Return (x, y) of the center of cell containing provided text 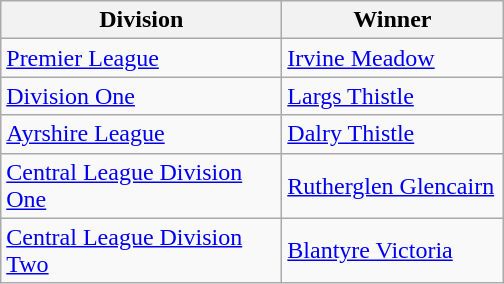
Winner (392, 20)
Ayrshire League (142, 134)
Largs Thistle (392, 96)
Division One (142, 96)
Dalry Thistle (392, 134)
Blantyre Victoria (392, 250)
Rutherglen Glencairn (392, 186)
Premier League (142, 58)
Central League Division One (142, 186)
Irvine Meadow (392, 58)
Division (142, 20)
Central League Division Two (142, 250)
